From the cell containing the given text, extract its center point as [x, y] coordinate. 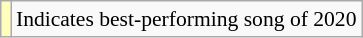
Indicates best-performing song of 2020 [186, 19]
